Pinpoint the cell where the given text exists, returning its (x, y) midpoint coordinate. 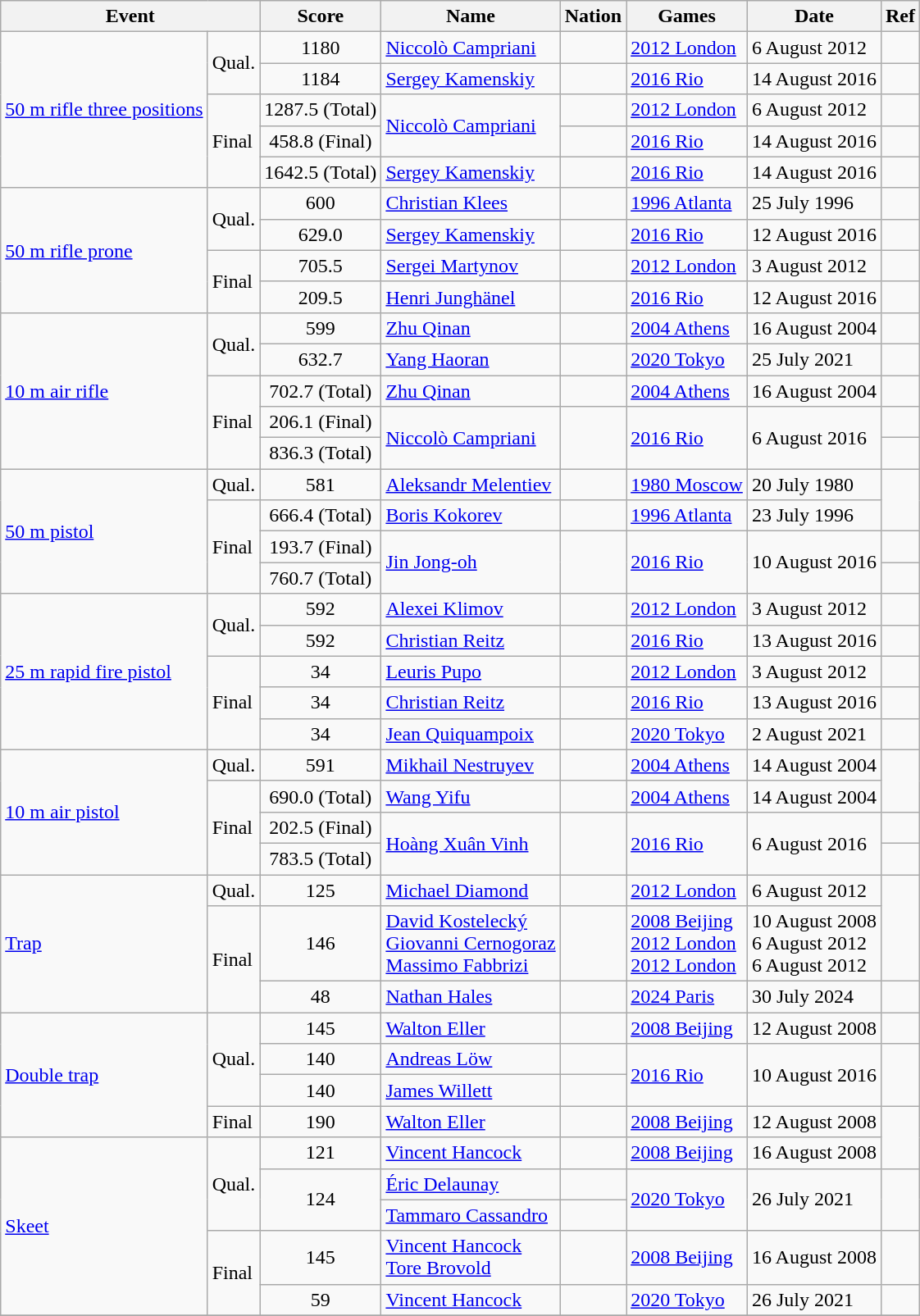
632.7 (321, 359)
190 (321, 1122)
48 (321, 997)
Boris Kokorev (471, 516)
Skeet (104, 1227)
2 August 2021 (813, 734)
Yang Haoran (471, 359)
20 July 1980 (813, 485)
121 (321, 1153)
23 July 1996 (813, 516)
10 m air pistol (104, 812)
25 July 1996 (813, 203)
Jean Quiquampoix (471, 734)
25 July 2021 (813, 359)
59 (321, 1300)
209.5 (321, 297)
50 m pistol (104, 531)
202.5 (Final) (321, 827)
Leuris Pupo (471, 672)
Henri Junghänel (471, 297)
581 (321, 485)
2008 Beijing 2012 London 2012 London (687, 944)
458.8 (Final) (321, 141)
Andreas Löw (471, 1059)
Ref (900, 16)
Score (321, 16)
690.0 (Total) (321, 796)
1184 (321, 79)
Games (687, 16)
Trap (104, 943)
James Willett (471, 1091)
1642.5 (Total) (321, 172)
666.4 (Total) (321, 516)
Éric Delaunay (471, 1184)
599 (321, 328)
Christian Klees (471, 203)
25 m rapid fire pistol (104, 672)
Event (130, 16)
Hoàng Xuân Vinh (471, 843)
702.7 (Total) (321, 391)
10 August 20086 August 20126 August 2012 (813, 944)
Jin Jong-oh (471, 562)
206.1 (Final) (321, 422)
Mikhail Nestruyev (471, 765)
Nathan Hales (471, 997)
Sergei Martynov (471, 266)
Tammaro Cassandro (471, 1215)
Nation (593, 16)
Date (813, 16)
10 m air rifle (104, 390)
Aleksandr Melentiev (471, 485)
591 (321, 765)
600 (321, 203)
2024 Paris (687, 997)
629.0 (321, 235)
30 July 2024 (813, 997)
Name (471, 16)
705.5 (321, 266)
125 (321, 890)
783.5 (Total) (321, 858)
Double trap (104, 1075)
760.7 (Total) (321, 578)
146 (321, 944)
193.7 (Final) (321, 547)
Vincent HancockTore Brovold (471, 1258)
David KosteleckýGiovanni CernogorazMassimo Fabbrizi (471, 944)
Wang Yifu (471, 796)
Alexei Klimov (471, 609)
124 (321, 1200)
1180 (321, 48)
836.3 (Total) (321, 453)
1287.5 (Total) (321, 110)
50 m rifle prone (104, 250)
50 m rifle three positions (104, 110)
Michael Diamond (471, 890)
1980 Moscow (687, 485)
